Return the (x, y) coordinate for the center point of the cell that contains the specified text.  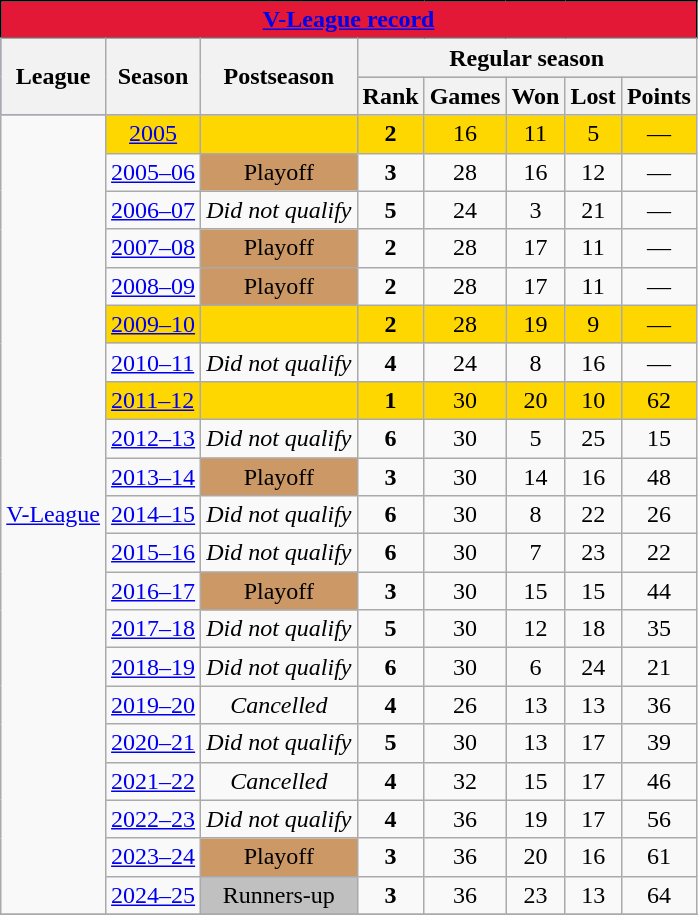
25 (593, 438)
61 (658, 857)
1 (390, 400)
Rank (390, 96)
2005 (154, 134)
2019–20 (154, 705)
46 (658, 781)
2015–16 (154, 553)
2010–11 (154, 362)
2022–23 (154, 819)
League (54, 77)
Runners-up (279, 895)
Games (465, 96)
48 (658, 477)
2005–06 (154, 172)
18 (593, 629)
2007–08 (154, 248)
2006–07 (154, 210)
2021–22 (154, 781)
2014–15 (154, 515)
64 (658, 895)
56 (658, 819)
2023–24 (154, 857)
62 (658, 400)
2017–18 (154, 629)
32 (465, 781)
Lost (593, 96)
2020–21 (154, 743)
2012–13 (154, 438)
44 (658, 591)
2018–19 (154, 667)
V-League (54, 514)
14 (536, 477)
Season (154, 77)
2008–09 (154, 286)
10 (593, 400)
9 (593, 324)
Won (536, 96)
2024–25 (154, 895)
2011–12 (154, 400)
35 (658, 629)
2009–10 (154, 324)
V-League record (349, 20)
2013–14 (154, 477)
Regular season (526, 58)
2016–17 (154, 591)
39 (658, 743)
Postseason (279, 77)
Points (658, 96)
7 (536, 553)
